Identify which cell holds the provided text, then report its (x, y) central coordinate. 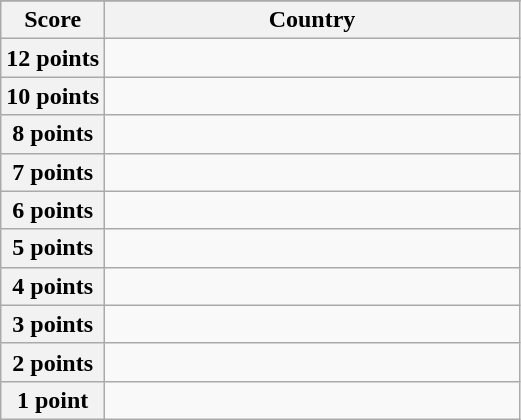
Score (53, 20)
2 points (53, 362)
1 point (53, 400)
Country (312, 20)
6 points (53, 210)
5 points (53, 248)
12 points (53, 58)
8 points (53, 134)
3 points (53, 324)
4 points (53, 286)
10 points (53, 96)
7 points (53, 172)
